Locate the cell with the specified text and output its [x, y] center coordinate. 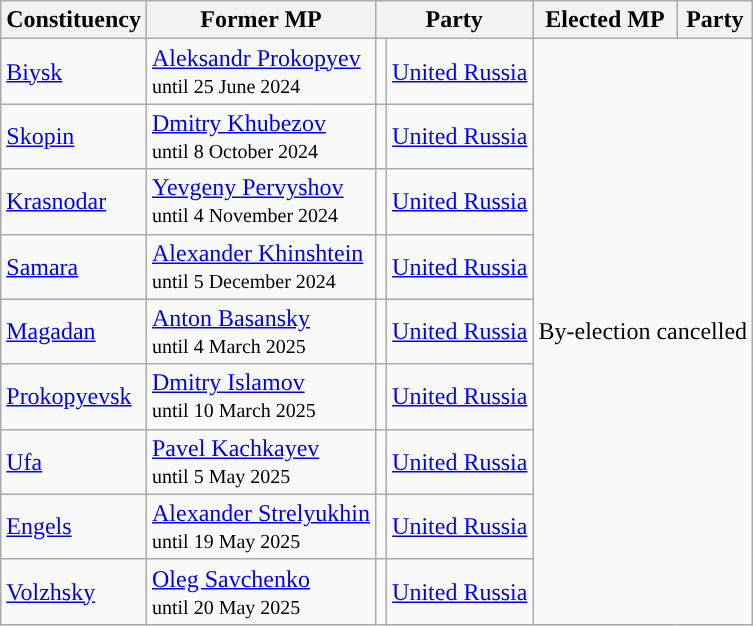
Engels [74, 526]
Alexander Khinshtein until 5 December 2024 [260, 266]
Pavel Kachkayev until 5 May 2025 [260, 462]
Anton Basansky until 4 March 2025 [260, 332]
Alexander Strelyukhin until 19 May 2025 [260, 526]
Oleg Savchenko until 20 May 2025 [260, 592]
Dmitry Islamov until 10 March 2025 [260, 396]
Magadan [74, 332]
Prokopyevsk [74, 396]
Dmitry Khubezov until 8 October 2024 [260, 136]
Former MP [260, 20]
Elected MP [605, 20]
Aleksandr Prokopyev until 25 June 2024 [260, 72]
Constituency [74, 20]
Krasnodar [74, 202]
Skopin [74, 136]
Biysk [74, 72]
By-election cancelled [643, 332]
Yevgeny Pervyshov until 4 November 2024 [260, 202]
Ufa [74, 462]
Samara [74, 266]
Volzhsky [74, 592]
